Output the [x, y] coordinate of the center of the cell containing the given text.  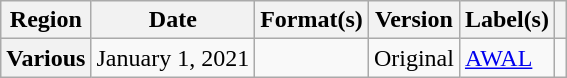
Various [46, 58]
AWAL [506, 58]
Date [173, 20]
Version [414, 20]
Region [46, 20]
Original [414, 58]
Format(s) [312, 20]
Label(s) [506, 20]
January 1, 2021 [173, 58]
